Find where the given text appears and provide that cell's center as (X, Y) coordinate. 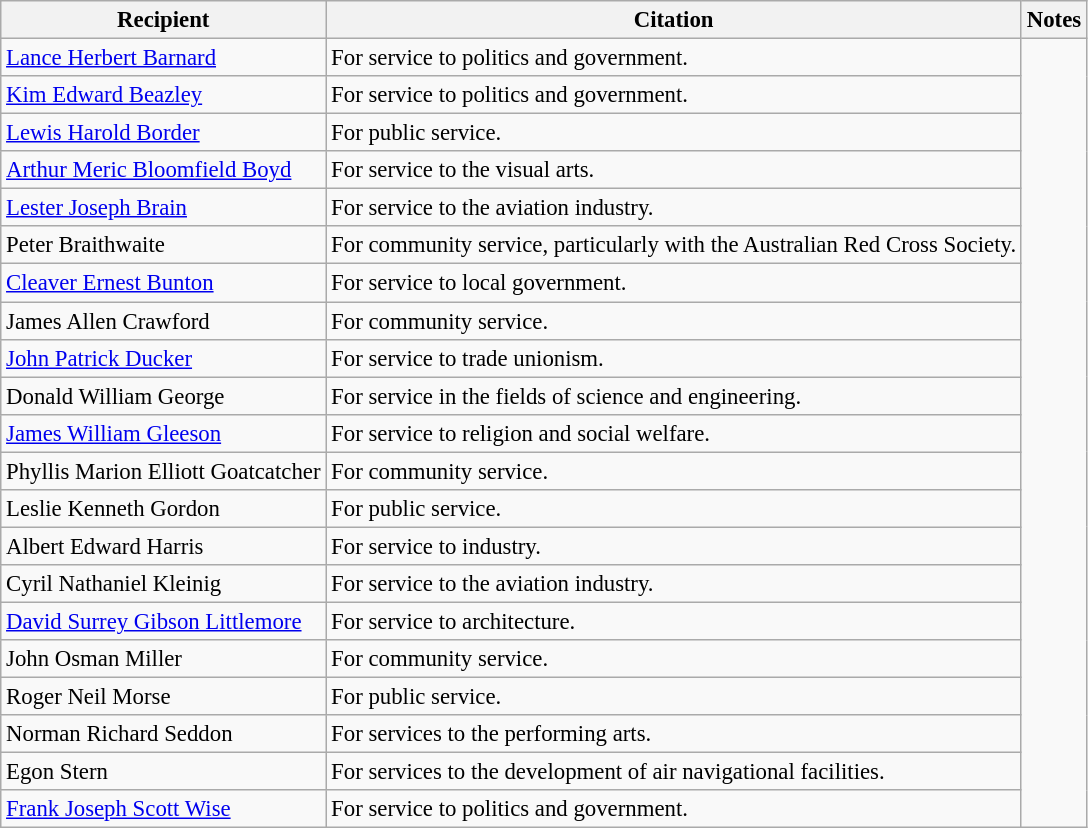
Peter Braithwaite (164, 245)
For service to industry. (674, 546)
For community service, particularly with the Australian Red Cross Society. (674, 245)
Phyllis Marion Elliott Goatcatcher (164, 471)
Cleaver Ernest Bunton (164, 283)
John Patrick Ducker (164, 358)
Citation (674, 20)
Recipient (164, 20)
Lester Joseph Brain (164, 208)
Norman Richard Seddon (164, 734)
Egon Stern (164, 772)
Frank Joseph Scott Wise (164, 809)
Donald William George (164, 396)
Cyril Nathaniel Kleinig (164, 584)
For service to architecture. (674, 621)
Albert Edward Harris (164, 546)
Arthur Meric Bloomfield Boyd (164, 170)
Lewis Harold Border (164, 133)
For services to the performing arts. (674, 734)
John Osman Miller (164, 659)
For service to local government. (674, 283)
James William Gleeson (164, 433)
For service to religion and social welfare. (674, 433)
James Allen Crawford (164, 321)
Lance Herbert Barnard (164, 58)
Kim Edward Beazley (164, 95)
For service to the visual arts. (674, 170)
Roger Neil Morse (164, 697)
For service in the fields of science and engineering. (674, 396)
For service to trade unionism. (674, 358)
Notes (1054, 20)
David Surrey Gibson Littlemore (164, 621)
For services to the development of air navigational facilities. (674, 772)
Leslie Kenneth Gordon (164, 509)
